Find where the given text appears and provide that cell's center as [x, y] coordinate. 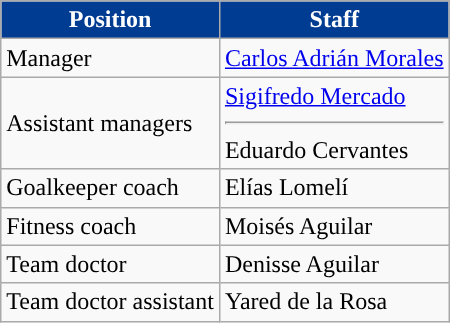
Elías Lomelí [334, 188]
Assistant managers [110, 123]
Yared de la Rosa [334, 302]
Position [110, 20]
Team doctor assistant [110, 302]
Denisse Aguilar [334, 264]
Moisés Aguilar [334, 226]
Manager [110, 58]
Staff [334, 20]
Fitness coach [110, 226]
Team doctor [110, 264]
Sigifredo Mercado Eduardo Cervantes [334, 123]
Goalkeeper coach [110, 188]
Carlos Adrián Morales [334, 58]
